Extract the (X, Y) coordinate from the center of the cell holding the provided text.  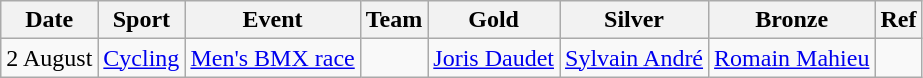
Joris Daudet (494, 58)
Bronze (792, 20)
Sport (142, 20)
Gold (494, 20)
Event (272, 20)
Sylvain André (634, 58)
Cycling (142, 58)
Ref (898, 20)
Silver (634, 20)
2 August (50, 58)
Date (50, 20)
Romain Mahieu (792, 58)
Team (394, 20)
Men's BMX race (272, 58)
